Provide the [X, Y] coordinate of the cell's center where the given text is located.  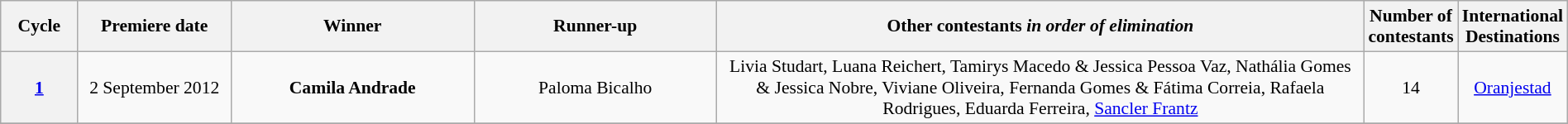
Other contestants in order of elimination [1040, 26]
Paloma Bicalho [595, 88]
Oranjestad [1513, 88]
Premiere date [155, 26]
2 September 2012 [155, 88]
Number of contestants [1411, 26]
1 [40, 88]
Winner [352, 26]
14 [1411, 88]
International Destinations [1513, 26]
Cycle [40, 26]
Runner-up [595, 26]
Camila Andrade [352, 88]
